Locate the cell with the specified text and output its (x, y) center coordinate. 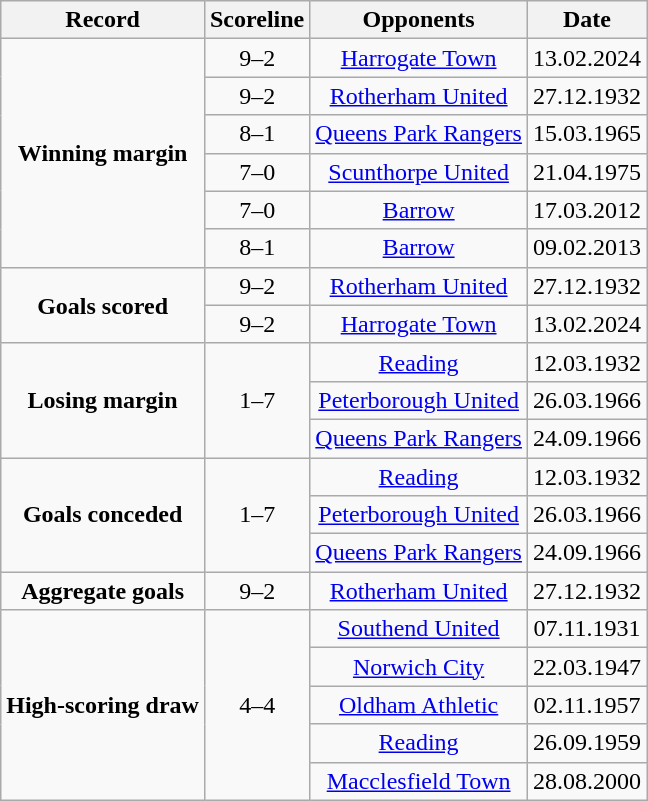
22.03.1947 (586, 667)
Southend United (419, 629)
21.04.1975 (586, 172)
Goals conceded (103, 515)
Opponents (419, 20)
Oldham Athletic (419, 705)
02.11.1957 (586, 705)
28.08.2000 (586, 781)
Goals scored (103, 305)
09.02.2013 (586, 248)
Date (586, 20)
Losing margin (103, 400)
Record (103, 20)
07.11.1931 (586, 629)
Norwich City (419, 667)
Scunthorpe United (419, 172)
Macclesfield Town (419, 781)
15.03.1965 (586, 134)
Aggregate goals (103, 591)
High-scoring draw (103, 705)
Scoreline (256, 20)
26.09.1959 (586, 743)
4–4 (256, 705)
Winning margin (103, 153)
17.03.2012 (586, 210)
